Search for the cell housing the specified text and yield its (x, y) center coordinate. 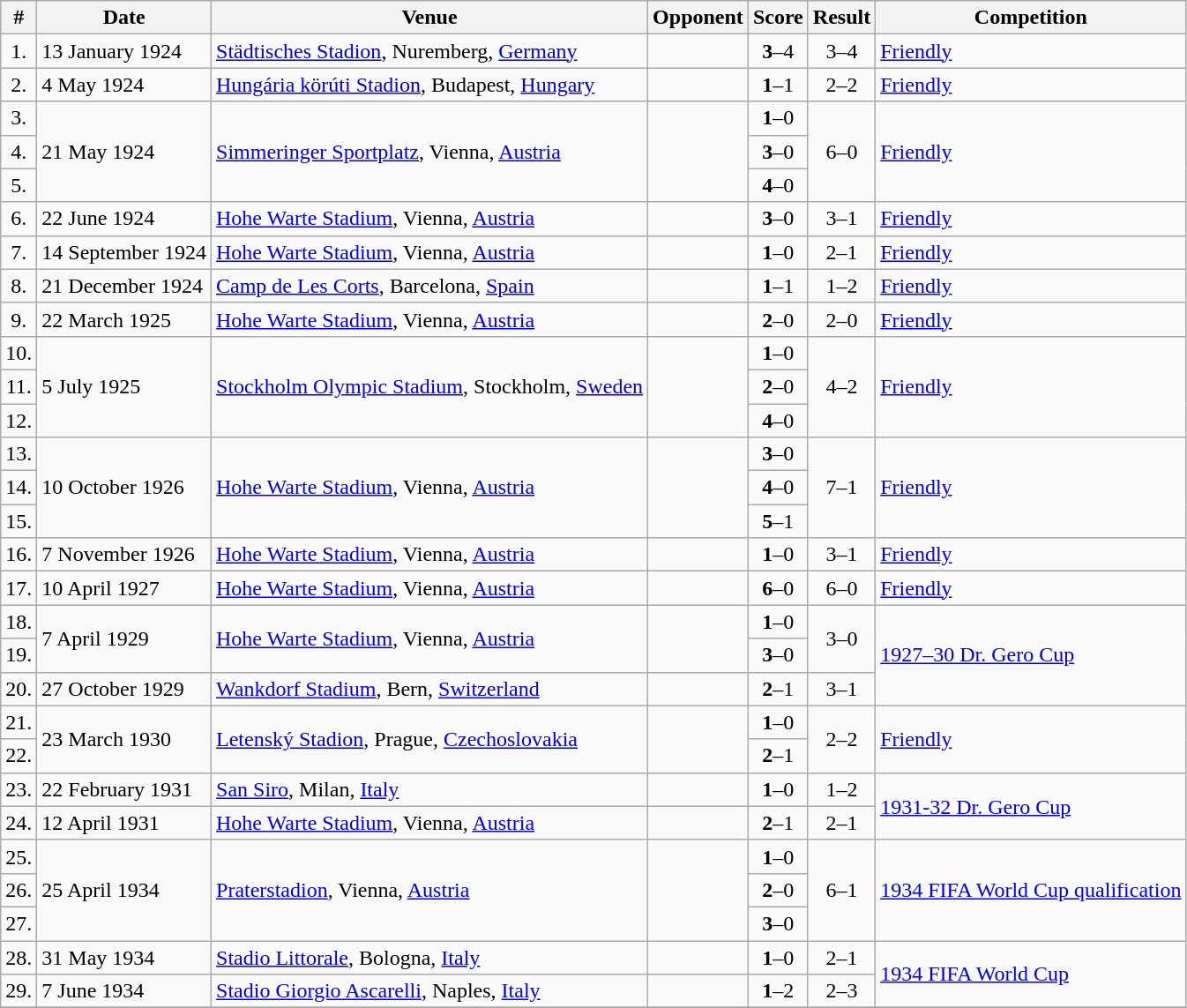
28. (19, 957)
Städtisches Stadion, Nuremberg, Germany (430, 51)
Stockholm Olympic Stadium, Stockholm, Sweden (430, 386)
15. (19, 521)
1927–30 Dr. Gero Cup (1031, 655)
Stadio Giorgio Ascarelli, Naples, Italy (430, 991)
13. (19, 454)
San Siro, Milan, Italy (430, 789)
27 October 1929 (124, 689)
21. (19, 722)
7–1 (841, 488)
4–2 (841, 386)
2. (19, 85)
Praterstadion, Vienna, Austria (430, 890)
22 March 1925 (124, 319)
8. (19, 286)
Opponent (698, 18)
17. (19, 588)
12 April 1931 (124, 823)
7 November 1926 (124, 555)
11. (19, 386)
22. (19, 756)
26. (19, 890)
9. (19, 319)
Simmeringer Sportplatz, Vienna, Austria (430, 152)
19. (19, 655)
14. (19, 488)
Wankdorf Stadium, Bern, Switzerland (430, 689)
6–1 (841, 890)
27. (19, 923)
Date (124, 18)
24. (19, 823)
31 May 1934 (124, 957)
5 July 1925 (124, 386)
6. (19, 219)
1934 FIFA World Cup qualification (1031, 890)
20. (19, 689)
1934 FIFA World Cup (1031, 974)
16. (19, 555)
21 December 1924 (124, 286)
5–1 (778, 521)
18. (19, 622)
4 May 1924 (124, 85)
Score (778, 18)
Camp de Les Corts, Barcelona, Spain (430, 286)
5. (19, 185)
1. (19, 51)
Venue (430, 18)
25. (19, 856)
12. (19, 421)
10 April 1927 (124, 588)
Hungária körúti Stadion, Budapest, Hungary (430, 85)
13 January 1924 (124, 51)
14 September 1924 (124, 252)
Result (841, 18)
4. (19, 152)
7. (19, 252)
1931-32 Dr. Gero Cup (1031, 806)
23. (19, 789)
22 June 1924 (124, 219)
7 April 1929 (124, 638)
2–3 (841, 991)
10. (19, 353)
3. (19, 118)
# (19, 18)
21 May 1924 (124, 152)
25 April 1934 (124, 890)
7 June 1934 (124, 991)
29. (19, 991)
10 October 1926 (124, 488)
Letenský Stadion, Prague, Czechoslovakia (430, 739)
23 March 1930 (124, 739)
Stadio Littorale, Bologna, Italy (430, 957)
22 February 1931 (124, 789)
Competition (1031, 18)
